From the cell containing the given text, extract its center point as (x, y) coordinate. 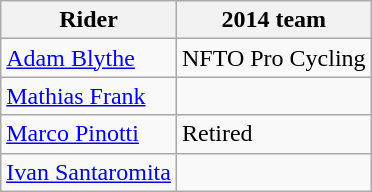
Ivan Santaromita (89, 172)
Adam Blythe (89, 58)
2014 team (274, 20)
NFTO Pro Cycling (274, 58)
Retired (274, 134)
Mathias Frank (89, 96)
Rider (89, 20)
Marco Pinotti (89, 134)
